Scan for the cell matching the given text and deliver its [x, y] coordinate at center. 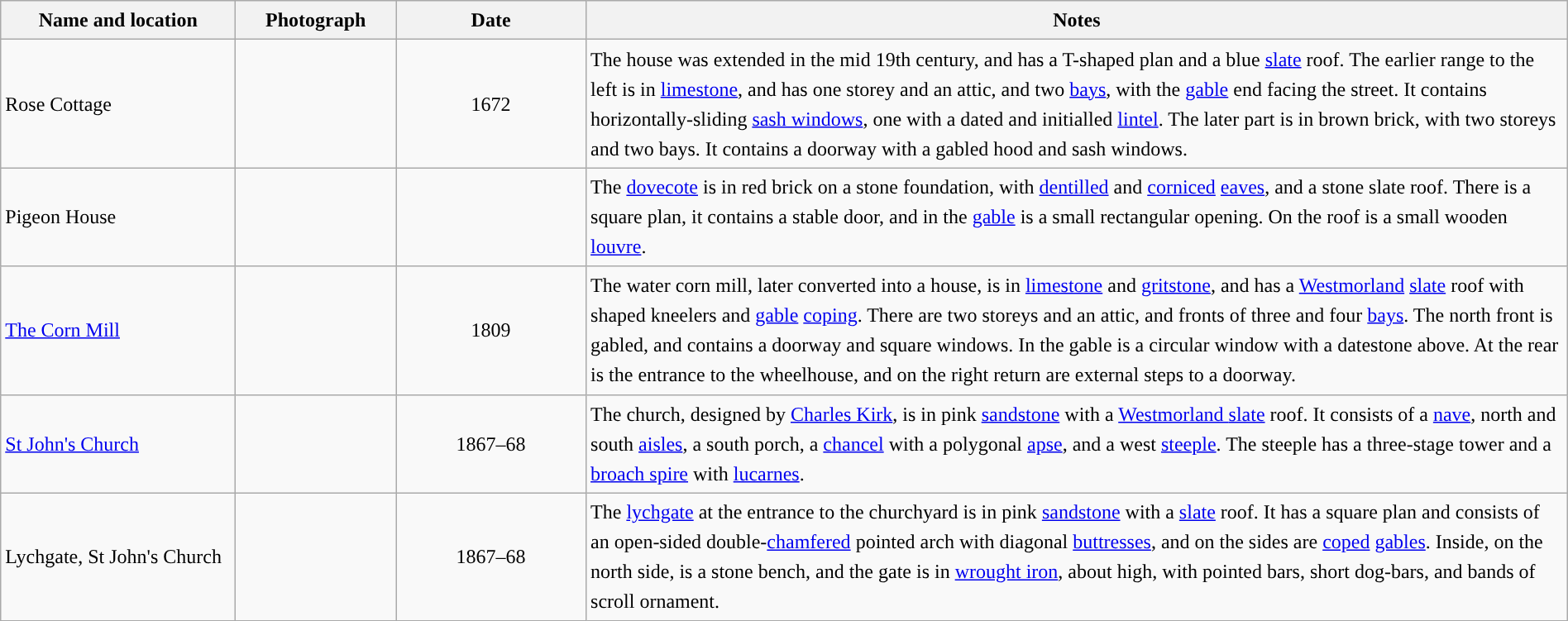
Pigeon House [118, 217]
Notes [1077, 20]
St John's Church [118, 443]
1809 [491, 331]
Date [491, 20]
1672 [491, 104]
Rose Cottage [118, 104]
Name and location [118, 20]
Lychgate, St John's Church [118, 557]
The Corn Mill [118, 331]
Photograph [316, 20]
